Return (X, Y) of the center of cell containing provided text 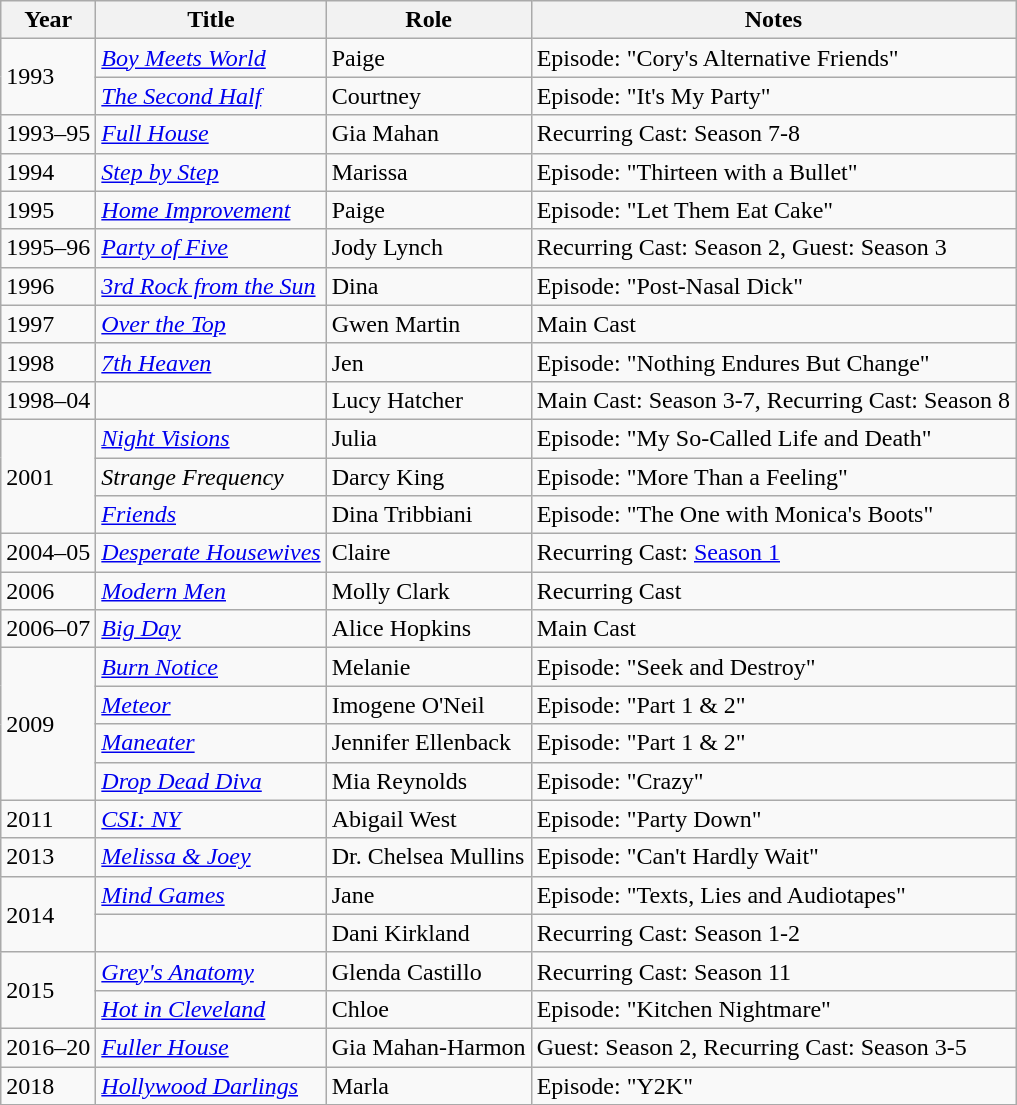
Molly Clark (428, 591)
Jane (428, 895)
Episode: "Thirteen with a Bullet" (773, 172)
Glenda Castillo (428, 971)
1996 (48, 286)
Modern Men (211, 591)
Recurring Cast: Season 2, Guest: Season 3 (773, 248)
1993 (48, 77)
2013 (48, 857)
2011 (48, 819)
Burn Notice (211, 667)
2015 (48, 990)
Jen (428, 362)
Episode: "More Than a Feeling" (773, 477)
Melanie (428, 667)
Gwen Martin (428, 324)
Dani Kirkland (428, 933)
1993–95 (48, 134)
Episode: "Cory's Alternative Friends" (773, 58)
Episode: "Nothing Endures But Change" (773, 362)
1994 (48, 172)
Episode: "It's My Party" (773, 96)
Mind Games (211, 895)
Jennifer Ellenback (428, 743)
Episode: "My So-Called Life and Death" (773, 438)
Big Day (211, 629)
Dina (428, 286)
2001 (48, 476)
Main Cast: Season 3-7, Recurring Cast: Season 8 (773, 400)
Marla (428, 1085)
Julia (428, 438)
Lucy Hatcher (428, 400)
1998 (48, 362)
Hot in Cleveland (211, 1009)
CSI: NY (211, 819)
Party of Five (211, 248)
Marissa (428, 172)
Night Visions (211, 438)
Friends (211, 515)
Over the Top (211, 324)
Abigail West (428, 819)
Episode: "Seek and Destroy" (773, 667)
Episode: "Y2K" (773, 1085)
Recurring Cast: Season 1 (773, 553)
Dina Tribbiani (428, 515)
Guest: Season 2, Recurring Cast: Season 3-5 (773, 1047)
Fuller House (211, 1047)
2004–05 (48, 553)
Maneater (211, 743)
2006 (48, 591)
Gia Mahan (428, 134)
2009 (48, 724)
1998–04 (48, 400)
Gia Mahan-Harmon (428, 1047)
7th Heaven (211, 362)
Home Improvement (211, 210)
Grey's Anatomy (211, 971)
Recurring Cast: Season 11 (773, 971)
Step by Step (211, 172)
Episode: "Texts, Lies and Audiotapes" (773, 895)
Recurring Cast: Season 1-2 (773, 933)
Recurring Cast: Season 7-8 (773, 134)
Chloe (428, 1009)
Mia Reynolds (428, 781)
2014 (48, 914)
Strange Frequency (211, 477)
Title (211, 20)
Role (428, 20)
1995 (48, 210)
Episode: "Kitchen Nightmare" (773, 1009)
2016–20 (48, 1047)
Episode: "Can't Hardly Wait" (773, 857)
Dr. Chelsea Mullins (428, 857)
Jody Lynch (428, 248)
Episode: "Post-Nasal Dick" (773, 286)
Melissa & Joey (211, 857)
Episode: "Let Them Eat Cake" (773, 210)
Claire (428, 553)
Episode: "Crazy" (773, 781)
Boy Meets World (211, 58)
Darcy King (428, 477)
Hollywood Darlings (211, 1085)
Recurring Cast (773, 591)
1997 (48, 324)
Drop Dead Diva (211, 781)
2006–07 (48, 629)
Episode: "The One with Monica's Boots" (773, 515)
Episode: "Party Down" (773, 819)
Desperate Housewives (211, 553)
Alice Hopkins (428, 629)
Imogene O'Neil (428, 705)
Meteor (211, 705)
3rd Rock from the Sun (211, 286)
2018 (48, 1085)
The Second Half (211, 96)
1995–96 (48, 248)
Courtney (428, 96)
Year (48, 20)
Notes (773, 20)
Full House (211, 134)
